Extract the (X, Y) coordinate from the center of the cell holding the provided text.  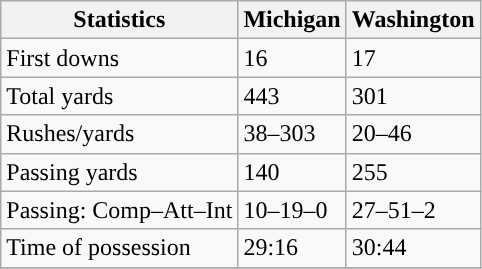
443 (292, 96)
30:44 (413, 248)
Rushes/yards (120, 134)
140 (292, 172)
301 (413, 96)
16 (292, 58)
20–46 (413, 134)
17 (413, 58)
First downs (120, 58)
Time of possession (120, 248)
Statistics (120, 20)
10–19–0 (292, 210)
38–303 (292, 134)
Washington (413, 20)
27–51–2 (413, 210)
Michigan (292, 20)
Passing: Comp–Att–Int (120, 210)
29:16 (292, 248)
255 (413, 172)
Passing yards (120, 172)
Total yards (120, 96)
